Locate the cell with the specified text and output its (X, Y) center coordinate. 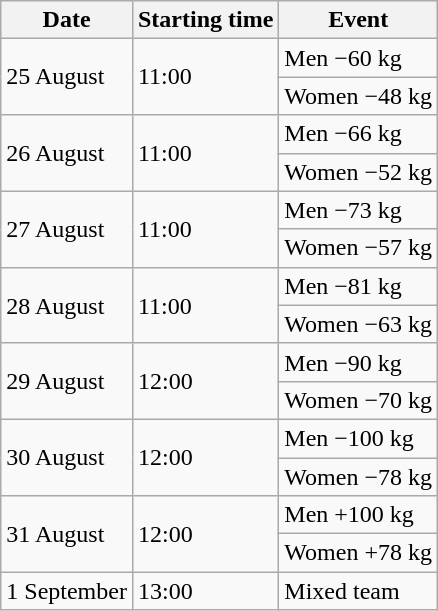
1 September (67, 591)
27 August (67, 229)
Women −57 kg (358, 248)
Men +100 kg (358, 515)
28 August (67, 305)
Starting time (205, 20)
Women −78 kg (358, 477)
Men −73 kg (358, 210)
30 August (67, 457)
29 August (67, 381)
Men −66 kg (358, 134)
Women +78 kg (358, 553)
Men −100 kg (358, 438)
25 August (67, 77)
Women −70 kg (358, 400)
31 August (67, 534)
Mixed team (358, 591)
Men −90 kg (358, 362)
Women −63 kg (358, 324)
Women −52 kg (358, 172)
13:00 (205, 591)
Men −60 kg (358, 58)
26 August (67, 153)
Date (67, 20)
Men −81 kg (358, 286)
Women −48 kg (358, 96)
Event (358, 20)
